Output the (x, y) coordinate of the center of the cell containing the given text.  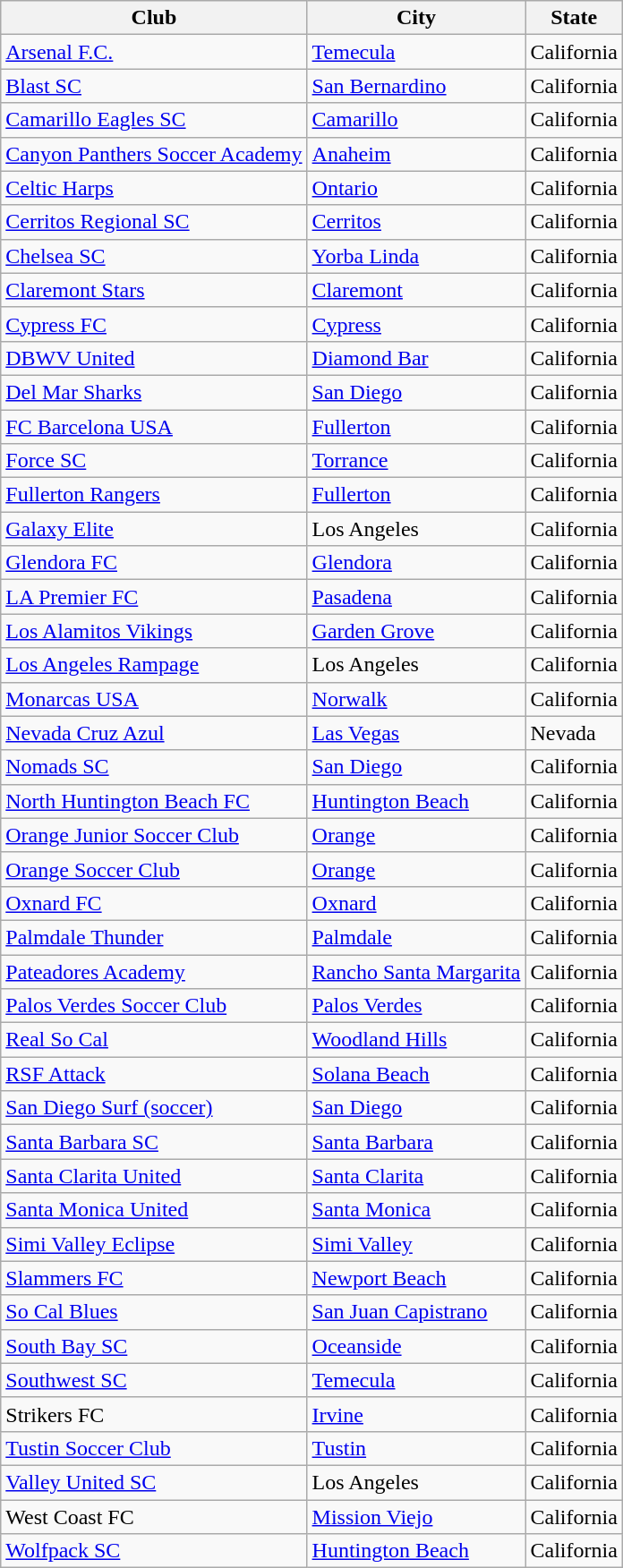
Cypress (416, 324)
Santa Monica United (154, 1210)
Cerritos Regional SC (154, 222)
Club (154, 18)
DBWV United (154, 358)
Palmdale Thunder (154, 937)
Monarcas USA (154, 699)
Wolfpack SC (154, 1551)
Strikers FC (154, 1414)
Woodland Hills (416, 1040)
Nevada (574, 733)
South Bay SC (154, 1346)
Glendora (416, 563)
Canyon Panthers Soccer Academy (154, 154)
Ontario (416, 188)
Yorba Linda (416, 256)
Simi Valley Eclipse (154, 1244)
State (574, 18)
Fullerton Rangers (154, 495)
Blast SC (154, 86)
Southwest SC (154, 1380)
Santa Clarita United (154, 1176)
Irvine (416, 1414)
Oxnard (416, 903)
FC Barcelona USA (154, 427)
Chelsea SC (154, 256)
West Coast FC (154, 1517)
Nevada Cruz Azul (154, 733)
Claremont Stars (154, 290)
RSF Attack (154, 1074)
Claremont (416, 290)
Santa Barbara SC (154, 1142)
Arsenal F.C. (154, 52)
Oceanside (416, 1346)
Del Mar Sharks (154, 392)
Tustin (416, 1448)
Nomads SC (154, 767)
Newport Beach (416, 1278)
Santa Monica (416, 1210)
Orange Junior Soccer Club (154, 835)
Force SC (154, 461)
Camarillo (416, 120)
Celtic Harps (154, 188)
Los Alamitos Vikings (154, 631)
Norwalk (416, 699)
Oxnard FC (154, 903)
Torrance (416, 461)
Valley United SC (154, 1482)
Pateadores Academy (154, 971)
LA Premier FC (154, 597)
Cerritos (416, 222)
Tustin Soccer Club (154, 1448)
So Cal Blues (154, 1312)
San Diego Surf (soccer) (154, 1108)
Los Angeles Rampage (154, 665)
Slammers FC (154, 1278)
Santa Barbara (416, 1142)
Santa Clarita (416, 1176)
Diamond Bar (416, 358)
Real So Cal (154, 1040)
Cypress FC (154, 324)
Galaxy Elite (154, 529)
Palos Verdes Soccer Club (154, 1006)
Palmdale (416, 937)
Orange Soccer Club (154, 869)
Pasadena (416, 597)
Mission Viejo (416, 1517)
Las Vegas (416, 733)
Simi Valley (416, 1244)
City (416, 18)
Anaheim (416, 154)
Solana Beach (416, 1074)
Rancho Santa Margarita (416, 971)
North Huntington Beach FC (154, 801)
San Bernardino (416, 86)
Garden Grove (416, 631)
Palos Verdes (416, 1006)
Glendora FC (154, 563)
Camarillo Eagles SC (154, 120)
San Juan Capistrano (416, 1312)
